Locate the cell with the specified text and output its [X, Y] center coordinate. 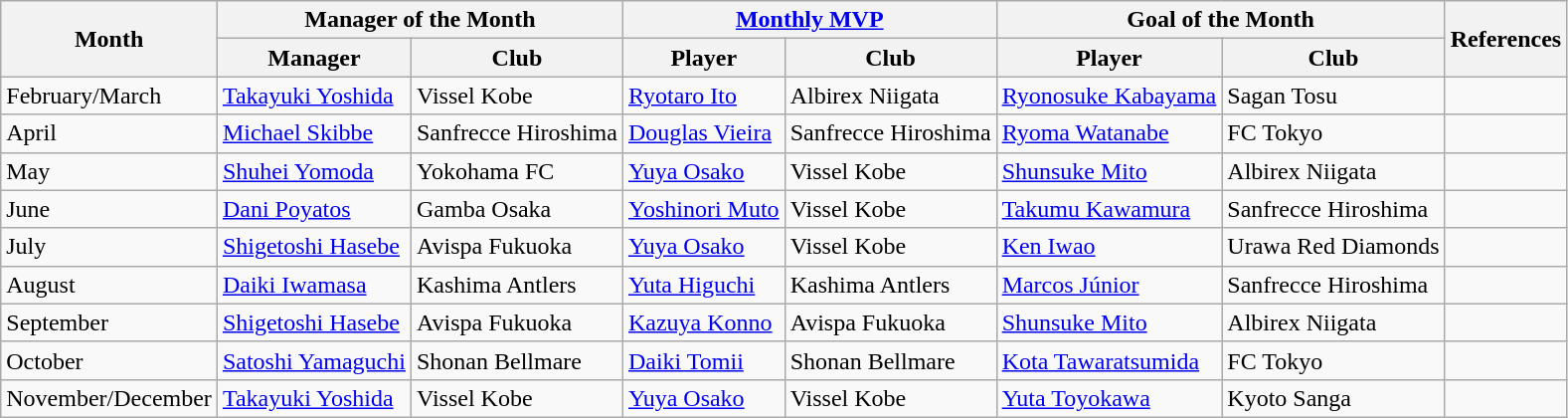
Ryonosuke Kabayama [1110, 96]
Yokohama FC [517, 171]
Goal of the Month [1221, 20]
Urawa Red Diamonds [1333, 247]
July [109, 247]
October [109, 360]
April [109, 133]
Takumu Kawamura [1110, 209]
Kota Tawaratsumida [1110, 360]
Ryotaro Ito [704, 96]
September [109, 322]
References [1505, 39]
June [109, 209]
Shuhei Yomoda [314, 171]
Michael Skibbe [314, 133]
Douglas Vieira [704, 133]
Manager [314, 58]
Ryoma Watanabe [1110, 133]
Daiki Iwamasa [314, 285]
Gamba Osaka [517, 209]
February/March [109, 96]
Satoshi Yamaguchi [314, 360]
Sagan Tosu [1333, 96]
Yuta Toyokawa [1110, 398]
August [109, 285]
Monthly MVP [809, 20]
Yoshinori Muto [704, 209]
Month [109, 39]
Kyoto Sanga [1333, 398]
Dani Poyatos [314, 209]
Marcos Júnior [1110, 285]
Daiki Tomii [704, 360]
November/December [109, 398]
Ken Iwao [1110, 247]
Yuta Higuchi [704, 285]
May [109, 171]
Manager of the Month [420, 20]
Kazuya Konno [704, 322]
